Identify which cell holds the provided text, then report its [x, y] central coordinate. 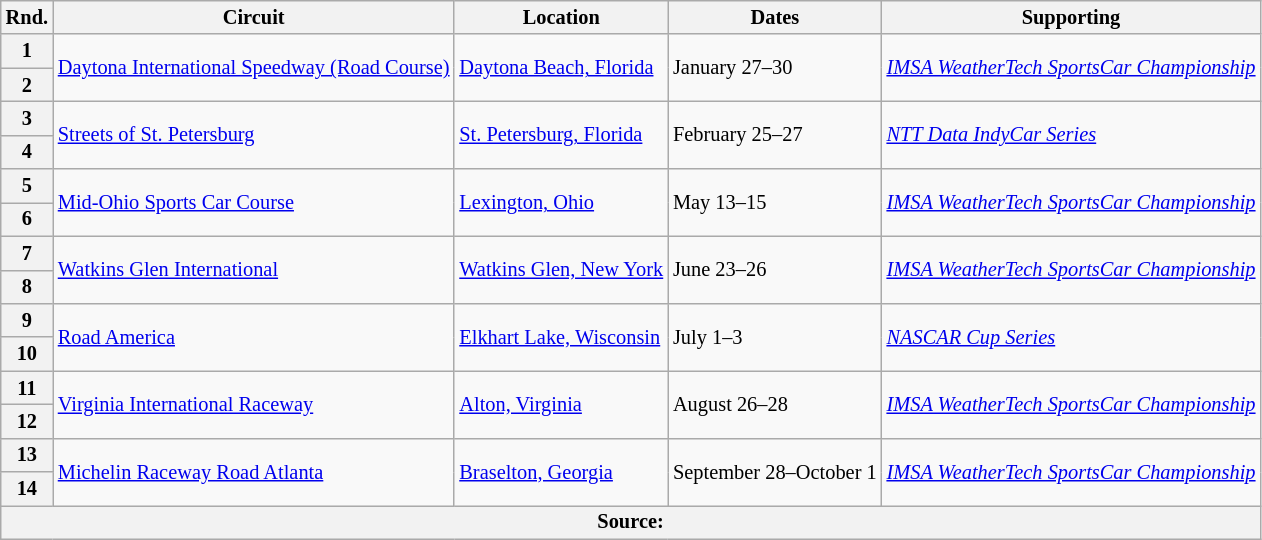
Michelin Raceway Road Atlanta [254, 472]
9 [27, 320]
14 [27, 489]
St. Petersburg, Florida [561, 134]
Watkins Glen, New York [561, 270]
Daytona International Speedway (Road Course) [254, 68]
Braselton, Georgia [561, 472]
13 [27, 455]
12 [27, 421]
Streets of St. Petersburg [254, 134]
Watkins Glen International [254, 270]
NTT Data IndyCar Series [1072, 134]
6 [27, 219]
August 26–28 [775, 404]
Daytona Beach, Florida [561, 68]
8 [27, 287]
3 [27, 118]
2 [27, 85]
Mid-Ohio Sports Car Course [254, 202]
Dates [775, 17]
Lexington, Ohio [561, 202]
1 [27, 51]
4 [27, 152]
January 27–30 [775, 68]
10 [27, 354]
February 25–27 [775, 134]
NASCAR Cup Series [1072, 336]
Road America [254, 336]
July 1–3 [775, 336]
11 [27, 388]
Source: [631, 522]
Circuit [254, 17]
5 [27, 186]
Rnd. [27, 17]
Alton, Virginia [561, 404]
Elkhart Lake, Wisconsin [561, 336]
Supporting [1072, 17]
Virginia International Raceway [254, 404]
September 28–October 1 [775, 472]
May 13–15 [775, 202]
7 [27, 253]
Location [561, 17]
June 23–26 [775, 270]
